Capture the cell that displays the provided text and extract its [x, y] central coordinate. 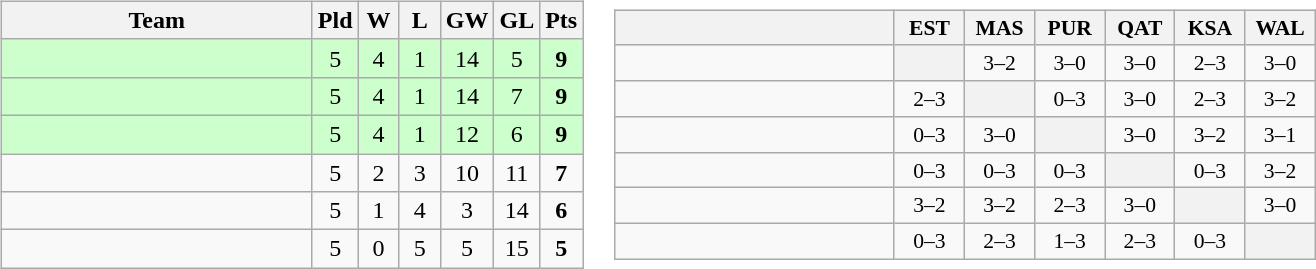
PUR [1070, 28]
W [378, 20]
Team [156, 20]
0 [378, 249]
2 [378, 173]
11 [517, 173]
15 [517, 249]
GW [467, 20]
Pts [562, 20]
KSA [1210, 28]
MAS [999, 28]
Pld [335, 20]
GL [517, 20]
L [420, 20]
10 [467, 173]
QAT [1140, 28]
12 [467, 134]
WAL [1280, 28]
1–3 [1070, 242]
3–1 [1280, 135]
EST [929, 28]
